Determine the [X, Y] coordinate at the center of the cell enclosing the given text.  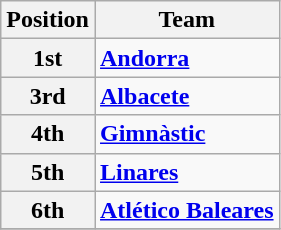
Andorra [186, 58]
3rd [48, 96]
4th [48, 134]
5th [48, 172]
1st [48, 58]
Team [186, 20]
Atlético Baleares [186, 210]
Position [48, 20]
Linares [186, 172]
Albacete [186, 96]
Gimnàstic [186, 134]
6th [48, 210]
